Search for the cell housing the specified text and yield its (X, Y) center coordinate. 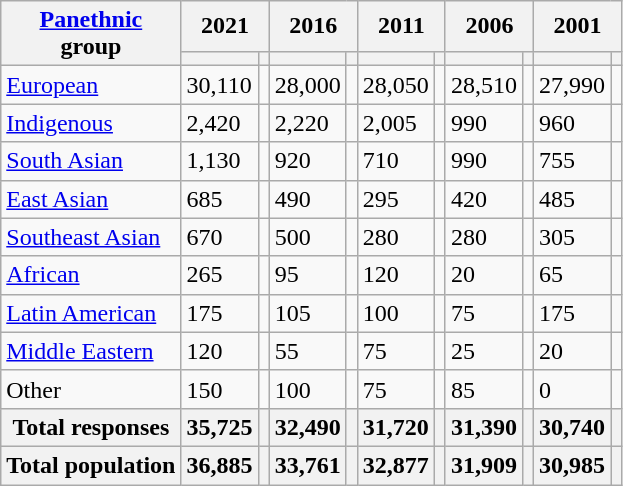
28,510 (484, 85)
420 (484, 199)
Southeast Asian (91, 237)
East Asian (91, 199)
265 (220, 275)
28,000 (308, 85)
31,909 (484, 465)
485 (572, 199)
305 (572, 237)
32,490 (308, 427)
European (91, 85)
85 (484, 389)
African (91, 275)
36,885 (220, 465)
Other (91, 389)
670 (220, 237)
2011 (401, 26)
30,110 (220, 85)
30,985 (572, 465)
28,050 (396, 85)
65 (572, 275)
2016 (313, 26)
2,420 (220, 123)
35,725 (220, 427)
1,130 (220, 161)
0 (572, 389)
Total responses (91, 427)
South Asian (91, 161)
490 (308, 199)
31,720 (396, 427)
30,740 (572, 427)
150 (220, 389)
Middle Eastern (91, 351)
Total population (91, 465)
755 (572, 161)
2,220 (308, 123)
920 (308, 161)
2,005 (396, 123)
27,990 (572, 85)
33,761 (308, 465)
295 (396, 199)
500 (308, 237)
710 (396, 161)
2021 (225, 26)
Latin American (91, 313)
31,390 (484, 427)
95 (308, 275)
Indigenous (91, 123)
105 (308, 313)
960 (572, 123)
32,877 (396, 465)
685 (220, 199)
55 (308, 351)
2006 (489, 26)
Panethnicgroup (91, 34)
2001 (578, 26)
25 (484, 351)
